From the cell containing the given text, extract its center point as (x, y) coordinate. 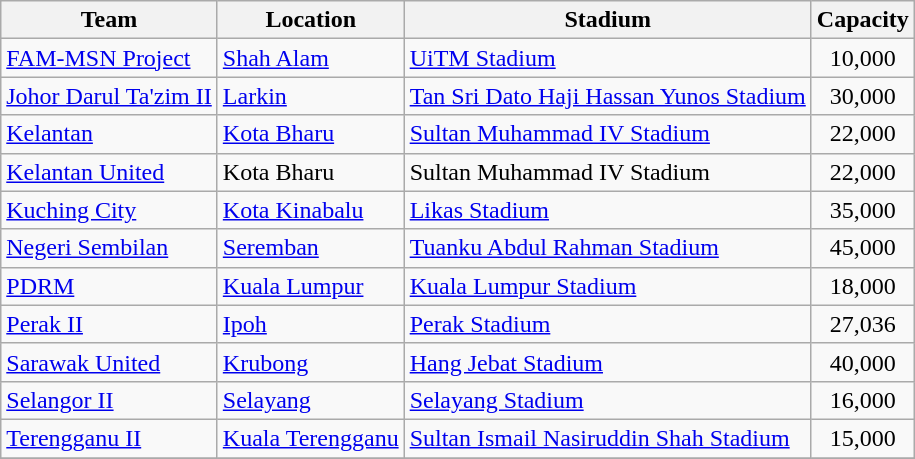
UiTM Stadium (608, 58)
Perak Stadium (608, 324)
40,000 (862, 362)
Stadium (608, 20)
Sultan Ismail Nasiruddin Shah Stadium (608, 438)
Selayang (310, 400)
Hang Jebat Stadium (608, 362)
Location (310, 20)
Kuala Lumpur (310, 286)
Terengganu II (110, 438)
Kuala Terengganu (310, 438)
Kelantan United (110, 172)
45,000 (862, 248)
Tan Sri Dato Haji Hassan Yunos Stadium (608, 96)
Ipoh (310, 324)
Johor Darul Ta'zim II (110, 96)
PDRM (110, 286)
Selayang Stadium (608, 400)
10,000 (862, 58)
Shah Alam (310, 58)
Kuching City (110, 210)
Perak II (110, 324)
Sarawak United (110, 362)
35,000 (862, 210)
15,000 (862, 438)
27,036 (862, 324)
Seremban (310, 248)
Larkin (310, 96)
16,000 (862, 400)
Kuala Lumpur Stadium (608, 286)
Tuanku Abdul Rahman Stadium (608, 248)
Kelantan (110, 134)
Likas Stadium (608, 210)
Team (110, 20)
18,000 (862, 286)
FAM-MSN Project (110, 58)
Krubong (310, 362)
30,000 (862, 96)
Negeri Sembilan (110, 248)
Kota Kinabalu (310, 210)
Selangor II (110, 400)
Capacity (862, 20)
